Capture the cell that displays the provided text and extract its (X, Y) central coordinate. 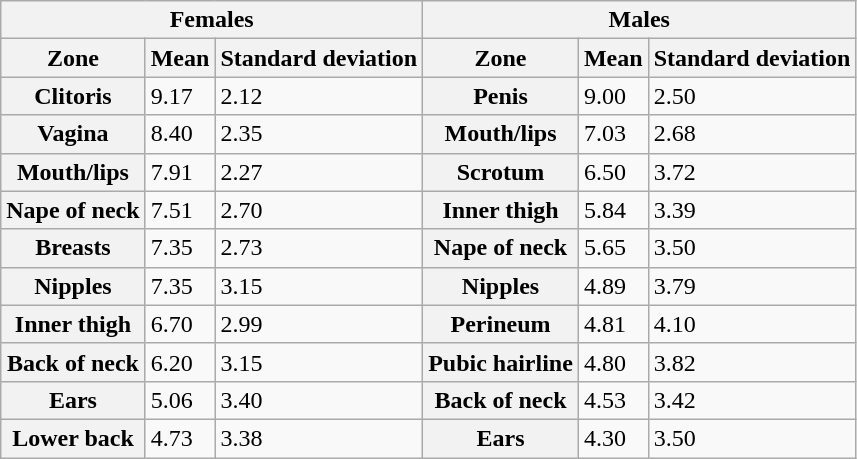
5.65 (613, 248)
3.39 (752, 210)
9.00 (613, 96)
8.40 (180, 134)
Scrotum (501, 172)
2.35 (319, 134)
4.89 (613, 286)
4.73 (180, 438)
4.81 (613, 324)
3.82 (752, 362)
2.73 (319, 248)
6.50 (613, 172)
4.10 (752, 324)
3.38 (319, 438)
6.70 (180, 324)
Vagina (73, 134)
5.06 (180, 400)
3.40 (319, 400)
Perineum (501, 324)
Females (212, 20)
4.53 (613, 400)
2.50 (752, 96)
2.68 (752, 134)
2.99 (319, 324)
Penis (501, 96)
2.12 (319, 96)
Pubic hairline (501, 362)
3.42 (752, 400)
7.03 (613, 134)
9.17 (180, 96)
2.70 (319, 210)
7.91 (180, 172)
4.80 (613, 362)
Breasts (73, 248)
Lower back (73, 438)
Males (640, 20)
Clitoris (73, 96)
3.72 (752, 172)
2.27 (319, 172)
7.51 (180, 210)
4.30 (613, 438)
5.84 (613, 210)
6.20 (180, 362)
3.79 (752, 286)
